Provide the (X, Y) coordinate of the cell's center where the given text is located.  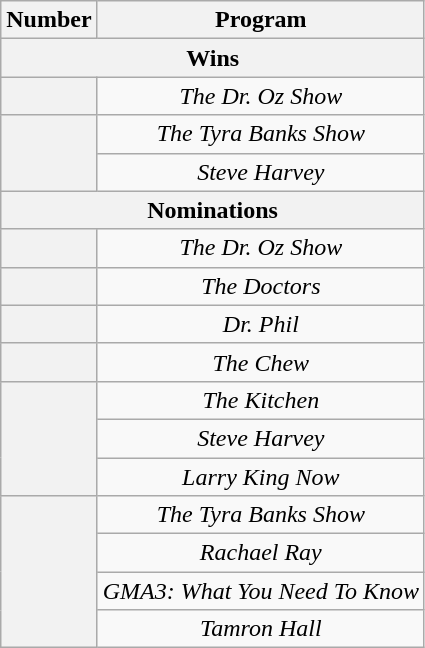
Dr. Phil (260, 324)
Rachael Ray (260, 553)
The Kitchen (260, 400)
GMA3: What You Need To Know (260, 591)
Larry King Now (260, 477)
Number (49, 20)
Tamron Hall (260, 629)
Wins (213, 58)
The Chew (260, 362)
The Doctors (260, 286)
Program (260, 20)
Nominations (213, 210)
